Find where the given text appears and provide that cell's center as [X, Y] coordinate. 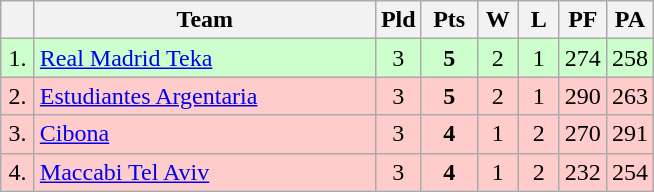
Real Madrid Teka [204, 58]
1. [18, 58]
254 [630, 172]
258 [630, 58]
Pts [449, 20]
274 [582, 58]
232 [582, 172]
L [538, 20]
PF [582, 20]
Estudiantes Argentaria [204, 96]
4. [18, 172]
Pld [398, 20]
Maccabi Tel Aviv [204, 172]
2. [18, 96]
W [498, 20]
Team [204, 20]
PA [630, 20]
3. [18, 134]
Cibona [204, 134]
290 [582, 96]
263 [630, 96]
291 [630, 134]
270 [582, 134]
